Capture the cell that displays the provided text and extract its [X, Y] central coordinate. 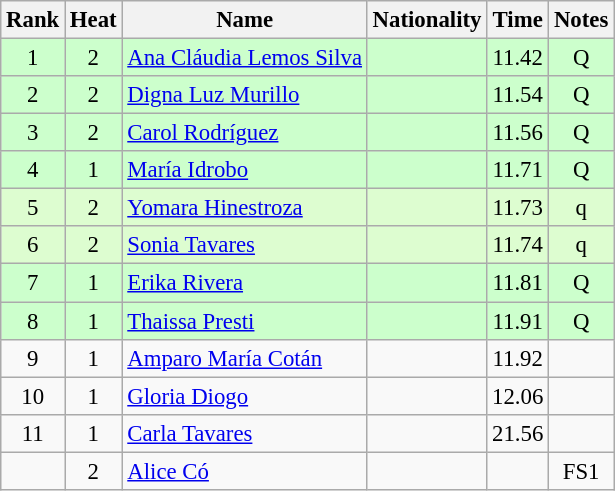
11.56 [518, 133]
Amparo María Cotán [244, 358]
11.74 [518, 245]
6 [33, 245]
11.54 [518, 95]
11.81 [518, 283]
Sonia Tavares [244, 245]
FS1 [582, 471]
Time [518, 20]
4 [33, 170]
21.56 [518, 433]
11 [33, 433]
11.73 [518, 208]
11.91 [518, 321]
Carla Tavares [244, 433]
9 [33, 358]
10 [33, 396]
Rank [33, 20]
Notes [582, 20]
Erika Rivera [244, 283]
12.06 [518, 396]
7 [33, 283]
Ana Cláudia Lemos Silva [244, 58]
Digna Luz Murillo [244, 95]
Thaissa Presti [244, 321]
Name [244, 20]
María Idrobo [244, 170]
Heat [94, 20]
Gloria Diogo [244, 396]
Nationality [426, 20]
Carol Rodríguez [244, 133]
11.71 [518, 170]
5 [33, 208]
8 [33, 321]
11.92 [518, 358]
Alice Có [244, 471]
Yomara Hinestroza [244, 208]
11.42 [518, 58]
3 [33, 133]
